Determine the (X, Y) coordinate at the center of the cell enclosing the given text.  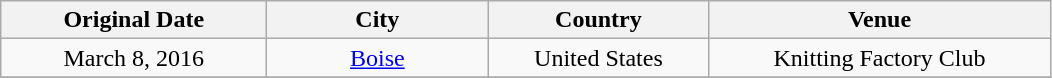
City (378, 20)
Original Date (134, 20)
Venue (880, 20)
Boise (378, 58)
United States (598, 58)
March 8, 2016 (134, 58)
Country (598, 20)
Knitting Factory Club (880, 58)
